Return the (X, Y) coordinate for the center point of the cell that contains the specified text.  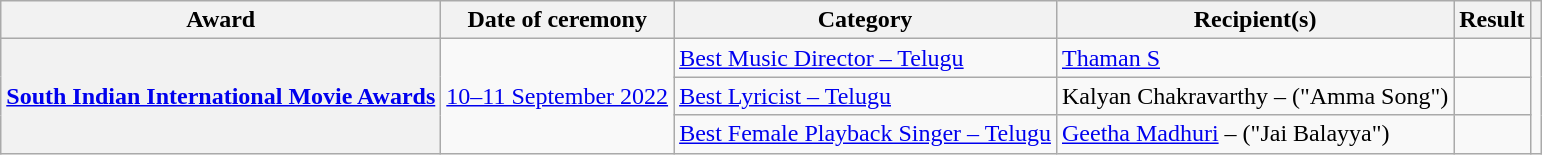
Thaman S (1254, 58)
Best Music Director – Telugu (866, 58)
Result (1492, 20)
Geetha Madhuri – ("Jai Balayya") (1254, 134)
Category (866, 20)
10–11 September 2022 (558, 96)
Recipient(s) (1254, 20)
Best Female Playback Singer – Telugu (866, 134)
South Indian International Movie Awards (221, 96)
Award (221, 20)
Date of ceremony (558, 20)
Best Lyricist – Telugu (866, 96)
Kalyan Chakravarthy – ("Amma Song") (1254, 96)
